Pinpoint the cell where the given text exists, returning its [X, Y] midpoint coordinate. 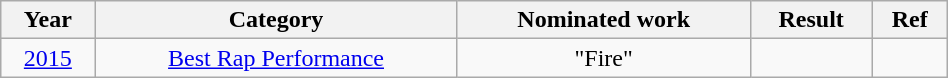
Year [48, 20]
Best Rap Performance [276, 58]
Ref [910, 20]
Nominated work [604, 20]
"Fire" [604, 58]
Result [811, 20]
2015 [48, 58]
Category [276, 20]
